Return [X, Y] of the center of cell containing provided text 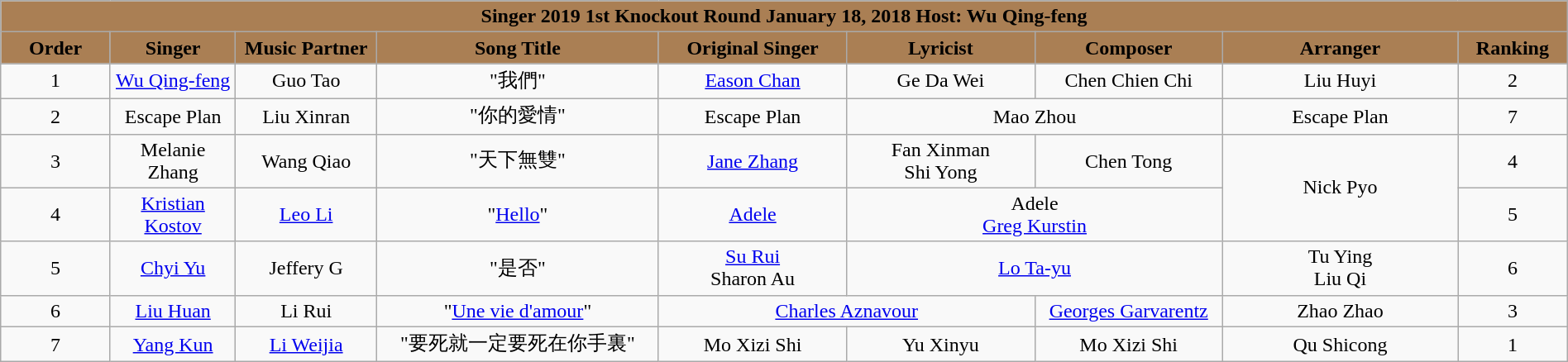
Nick Pyo [1340, 188]
Qu Shicong [1340, 344]
Arranger [1340, 48]
Yu Xinyu [941, 344]
"天下無雙" [518, 160]
Chyi Yu [173, 268]
Lyricist [941, 48]
Guo Tao [306, 81]
Music Partner [306, 48]
"要死就一定要死在你手裏" [518, 344]
Liu Huan [173, 311]
Leo Li [306, 215]
Wang Qiao [306, 160]
Adele [753, 215]
Su RuiSharon Au [753, 268]
Chen Chien Chi [1128, 81]
Georges Garvarentz [1128, 311]
Song Title [518, 48]
Liu Huyi [1340, 81]
Adele Greg Kurstin [1035, 215]
Wu Qing-feng [173, 81]
Chen Tong [1128, 160]
Order [56, 48]
"Une vie d'amour" [518, 311]
Tu Ying Liu Qi [1340, 268]
Yang Kun [173, 344]
"你的愛情" [518, 116]
Li Weijia [306, 344]
"我們" [518, 81]
Eason Chan [753, 81]
Ge Da Wei [941, 81]
Kristian Kostov [173, 215]
Jeffery G [306, 268]
"是否" [518, 268]
Lo Ta-yu [1035, 268]
Zhao Zhao [1340, 311]
Original Singer [753, 48]
Liu Xinran [306, 116]
Singer 2019 1st Knockout Round January 18, 2018 Host: Wu Qing-feng [784, 17]
Melanie Zhang [173, 160]
Jane Zhang [753, 160]
Singer [173, 48]
Fan Xinman Shi Yong [941, 160]
Mao Zhou [1035, 116]
"Hello" [518, 215]
Composer [1128, 48]
Li Rui [306, 311]
Charles Aznavour [847, 311]
Ranking [1513, 48]
